Capture the cell that displays the provided text and extract its (x, y) central coordinate. 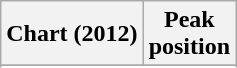
Chart (2012) (72, 34)
Peakposition (189, 34)
